Pinpoint the cell where the given text exists, returning its [x, y] midpoint coordinate. 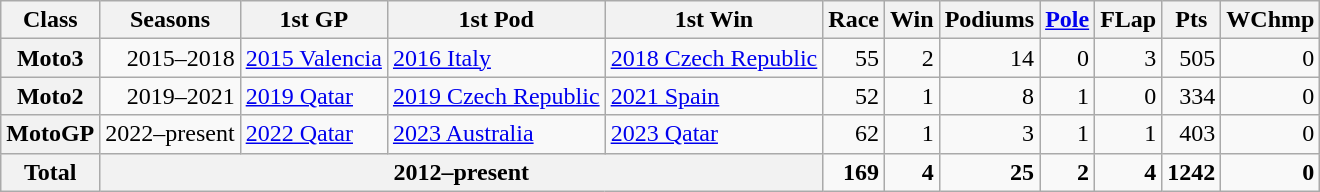
2023 Qatar [714, 134]
2019 Qatar [314, 96]
2016 Italy [496, 58]
2015 Valencia [314, 58]
FLap [1128, 20]
8 [989, 96]
1st Pod [496, 20]
55 [854, 58]
14 [989, 58]
62 [854, 134]
Podiums [989, 20]
25 [989, 172]
169 [854, 172]
2012–present [462, 172]
2019–2021 [170, 96]
505 [1192, 58]
2015–2018 [170, 58]
Pts [1192, 20]
Moto3 [50, 58]
Seasons [170, 20]
MotoGP [50, 134]
Class [50, 20]
Moto2 [50, 96]
2018 Czech Republic [714, 58]
Pole [1068, 20]
Total [50, 172]
403 [1192, 134]
52 [854, 96]
1242 [1192, 172]
1st GP [314, 20]
2021 Spain [714, 96]
Race [854, 20]
2023 Australia [496, 134]
1st Win [714, 20]
2022–present [170, 134]
2022 Qatar [314, 134]
2019 Czech Republic [496, 96]
Win [912, 20]
334 [1192, 96]
WChmp [1270, 20]
